For the text-containing cell, return its midpoint in (x, y) coordinate format. 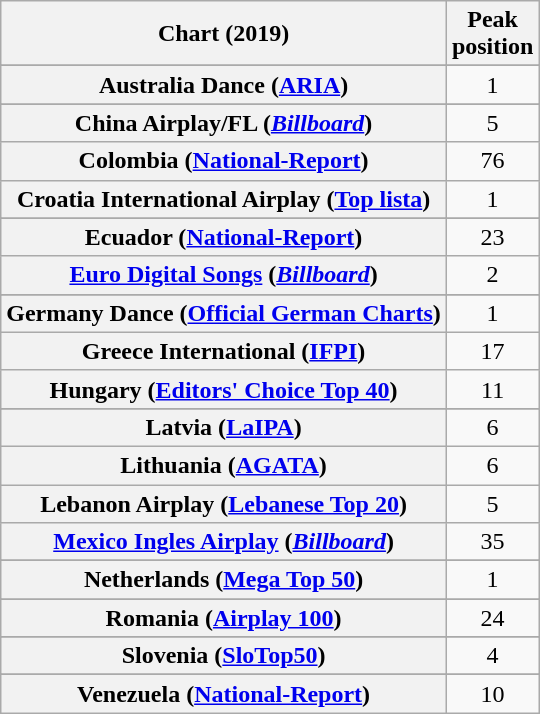
Lithuania (AGATA) (224, 465)
Ecuador (National-Report) (224, 237)
Mexico Ingles Airplay (Billboard) (224, 542)
24 (492, 618)
Germany Dance (Official German Charts) (224, 313)
Colombia (National-Report) (224, 161)
Lebanon Airplay (Lebanese Top 20) (224, 503)
76 (492, 161)
Greece International (IFPI) (224, 351)
35 (492, 542)
Australia Dance (ARIA) (224, 85)
Chart (2019) (224, 34)
Peakposition (492, 34)
Slovenia (SloTop50) (224, 656)
Netherlands (Mega Top 50) (224, 580)
Latvia (LaIPA) (224, 427)
10 (492, 694)
Croatia International Airplay (Top lista) (224, 199)
11 (492, 389)
Romania (Airplay 100) (224, 618)
2 (492, 275)
Venezuela (National-Report) (224, 694)
4 (492, 656)
Hungary (Editors' Choice Top 40) (224, 389)
China Airplay/FL (Billboard) (224, 123)
23 (492, 237)
Euro Digital Songs (Billboard) (224, 275)
17 (492, 351)
